Identify which cell holds the provided text, then report its [x, y] central coordinate. 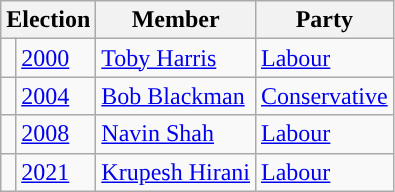
Toby Harris [176, 58]
2004 [56, 96]
Party [325, 20]
2008 [56, 134]
Navin Shah [176, 134]
Krupesh Hirani [176, 172]
Election [48, 20]
2000 [56, 58]
2021 [56, 172]
Bob Blackman [176, 96]
Conservative [325, 96]
Member [176, 20]
